Return [X, Y] of the center of cell containing provided text 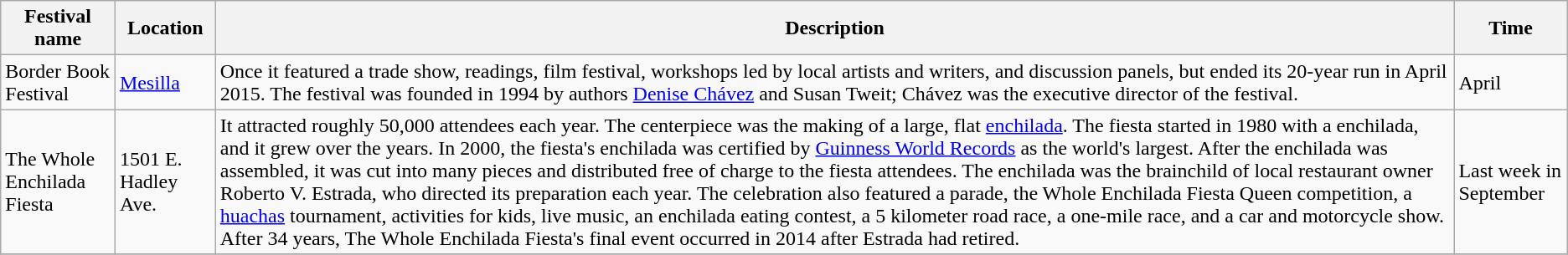
Festival name [59, 28]
Location [165, 28]
Time [1511, 28]
Border Book Festival [59, 82]
Last week in September [1511, 182]
The Whole Enchilada Fiesta [59, 182]
1501 E. Hadley Ave. [165, 182]
Mesilla [165, 82]
Description [834, 28]
April [1511, 82]
